Identify which cell holds the provided text, then report its (X, Y) central coordinate. 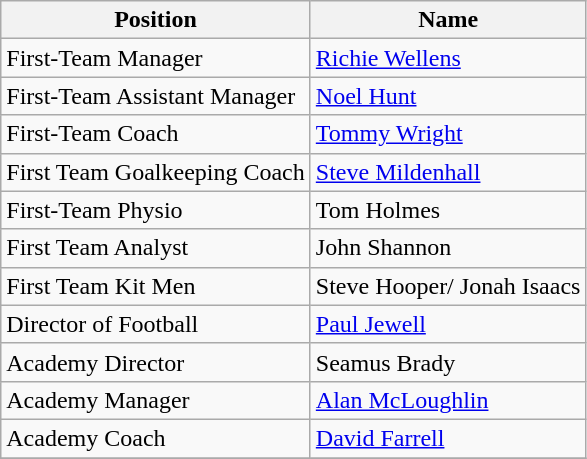
John Shannon (448, 248)
Alan McLoughlin (448, 400)
Academy Coach (156, 438)
First-Team Assistant Manager (156, 96)
Name (448, 20)
Steve Mildenhall (448, 172)
First-Team Coach (156, 134)
First Team Goalkeeping Coach (156, 172)
Director of Football (156, 324)
Position (156, 20)
First Team Kit Men (156, 286)
Tom Holmes (448, 210)
Paul Jewell (448, 324)
First-Team Manager (156, 58)
Academy Director (156, 362)
Noel Hunt (448, 96)
Richie Wellens (448, 58)
David Farrell (448, 438)
Steve Hooper/ Jonah Isaacs (448, 286)
Seamus Brady (448, 362)
Tommy Wright (448, 134)
First-Team Physio (156, 210)
First Team Analyst (156, 248)
Academy Manager (156, 400)
